Output the (X, Y) coordinate of the center of the cell containing the given text.  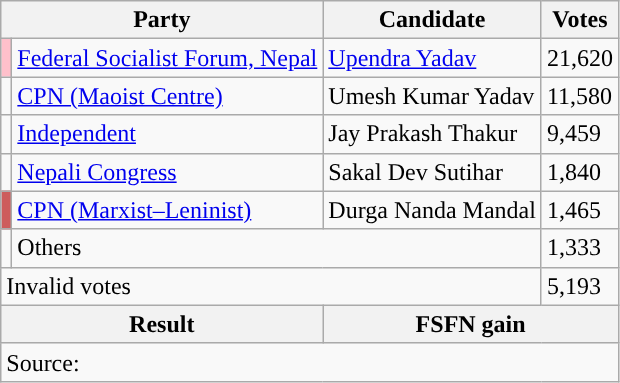
21,620 (580, 58)
5,193 (580, 286)
1,465 (580, 210)
Source: (310, 362)
Sakal Dev Sutihar (432, 172)
9,459 (580, 134)
1,333 (580, 248)
Jay Prakash Thakur (432, 134)
1,840 (580, 172)
FSFN gain (471, 324)
Umesh Kumar Yadav (432, 96)
Result (162, 324)
Candidate (432, 20)
Invalid votes (272, 286)
CPN (Marxist–Leninist) (168, 210)
Federal Socialist Forum, Nepal (168, 58)
Nepali Congress (168, 172)
11,580 (580, 96)
Party (162, 20)
Durga Nanda Mandal (432, 210)
CPN (Maoist Centre) (168, 96)
Upendra Yadav (432, 58)
Independent (168, 134)
Votes (580, 20)
Others (277, 248)
